Pinpoint the cell where the given text exists, returning its (x, y) midpoint coordinate. 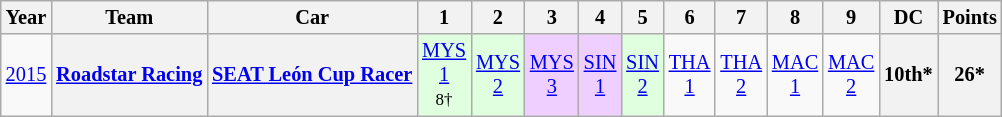
DC (908, 17)
THA2 (741, 75)
1 (444, 17)
Roadstar Racing (129, 75)
4 (600, 17)
MYS2 (498, 75)
MAC2 (851, 75)
5 (642, 17)
SEAT León Cup Racer (312, 75)
2015 (26, 75)
3 (552, 17)
6 (690, 17)
7 (741, 17)
THA1 (690, 75)
MAC1 (795, 75)
Points (970, 17)
MYS3 (552, 75)
Car (312, 17)
26* (970, 75)
Year (26, 17)
MYS18† (444, 75)
8 (795, 17)
10th* (908, 75)
SIN2 (642, 75)
SIN1 (600, 75)
9 (851, 17)
Team (129, 17)
2 (498, 17)
